For the text-containing cell, return its midpoint in [x, y] coordinate format. 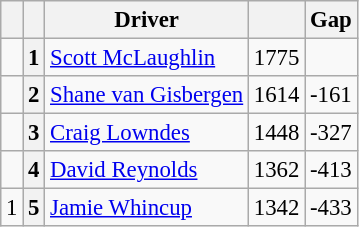
-413 [331, 170]
-161 [331, 95]
David Reynolds [147, 170]
1448 [277, 133]
1362 [277, 170]
Scott McLaughlin [147, 58]
Gap [331, 20]
-327 [331, 133]
Driver [147, 20]
1614 [277, 95]
-433 [331, 208]
3 [34, 133]
5 [34, 208]
2 [34, 95]
1342 [277, 208]
Jamie Whincup [147, 208]
Craig Lowndes [147, 133]
Shane van Gisbergen [147, 95]
1775 [277, 58]
4 [34, 170]
